Find where the given text appears and provide that cell's center as [X, Y] coordinate. 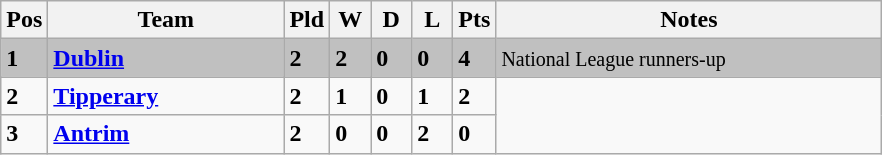
Team [166, 20]
Tipperary [166, 96]
W [350, 20]
Antrim [166, 134]
Pos [24, 20]
Pld [307, 20]
National League runners-up [689, 58]
Pts [474, 20]
L [432, 20]
D [392, 20]
3 [24, 134]
4 [474, 58]
Notes [689, 20]
Dublin [166, 58]
